Detect which cell encompasses the target text, then output its [X, Y] center coordinate. 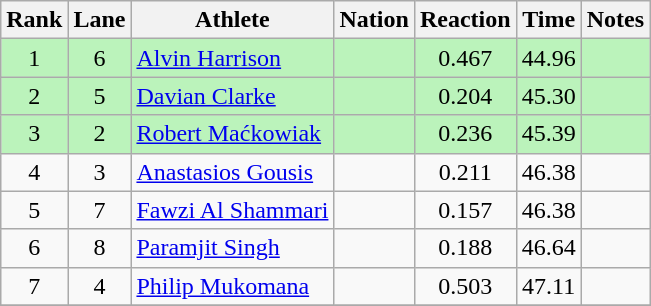
1 [34, 58]
8 [100, 248]
46.64 [548, 248]
0.211 [465, 172]
Alvin Harrison [232, 58]
0.467 [465, 58]
Anastasios Gousis [232, 172]
Philip Mukomana [232, 286]
0.503 [465, 286]
Athlete [232, 20]
0.188 [465, 248]
45.30 [548, 96]
47.11 [548, 286]
Time [548, 20]
44.96 [548, 58]
Nation [374, 20]
Notes [615, 20]
Davian Clarke [232, 96]
Paramjit Singh [232, 248]
0.236 [465, 134]
0.204 [465, 96]
45.39 [548, 134]
Reaction [465, 20]
Robert Maćkowiak [232, 134]
Rank [34, 20]
Fawzi Al Shammari [232, 210]
0.157 [465, 210]
Lane [100, 20]
